Provide the [x, y] coordinate of the cell's center where the given text is located.  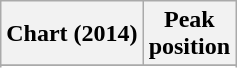
Peakposition [189, 34]
Chart (2014) [72, 34]
